Identify which cell holds the provided text, then report its (x, y) central coordinate. 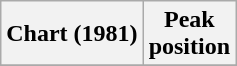
Chart (1981) (72, 34)
Peak position (189, 34)
